Find where the given text appears and provide that cell's center as (X, Y) coordinate. 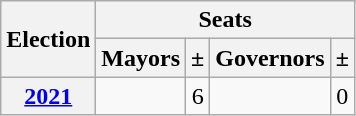
Mayors (141, 58)
2021 (48, 96)
Seats (226, 20)
Governors (270, 58)
Election (48, 39)
6 (198, 96)
0 (342, 96)
